Locate the cell with the specified text and output its (X, Y) center coordinate. 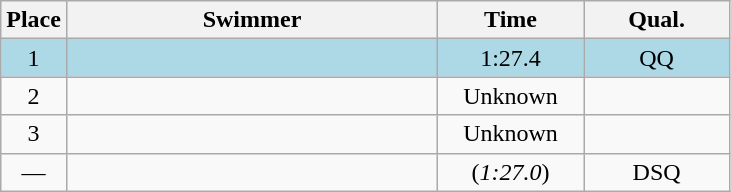
Swimmer (252, 20)
Qual. (657, 20)
— (34, 172)
1 (34, 58)
QQ (657, 58)
3 (34, 134)
2 (34, 96)
Time (511, 20)
Place (34, 20)
DSQ (657, 172)
(1:27.0) (511, 172)
1:27.4 (511, 58)
